Return the (x, y) coordinate for the center point of the cell that contains the specified text.  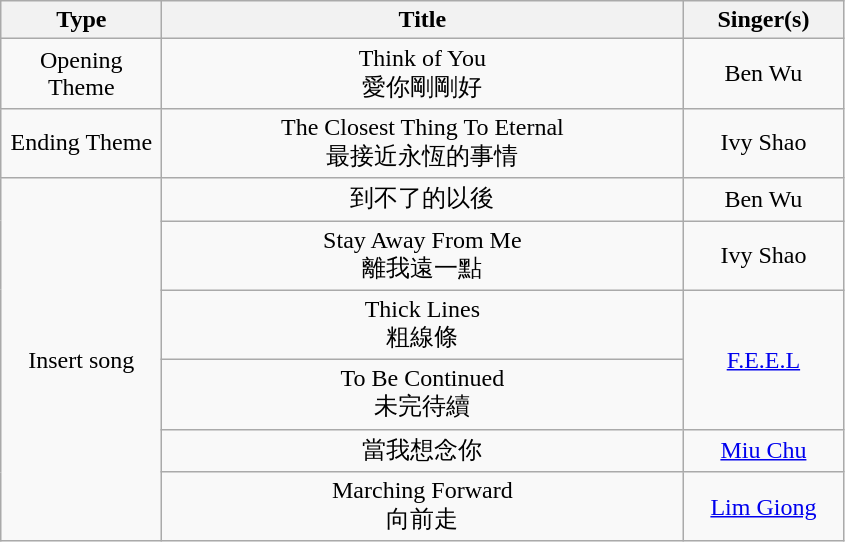
To Be Continued未完待續 (422, 395)
Title (422, 20)
當我想念你 (422, 450)
Opening Theme (82, 74)
Stay Away From Me離我遠一點 (422, 255)
Lim Giong (764, 507)
Ending Theme (82, 143)
到不了的以後 (422, 200)
Thick Lines粗線條 (422, 325)
Singer(s) (764, 20)
Miu Chu (764, 450)
The Closest Thing To Eternal最接近永恆的事情 (422, 143)
Think of You愛你剛剛好 (422, 74)
Type (82, 20)
Marching Forward向前走 (422, 507)
Insert song (82, 360)
F.E.E.L (764, 360)
